Extract the (X, Y) coordinate from the center of the cell holding the provided text.  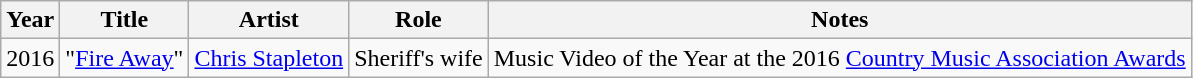
Title (124, 20)
"Fire Away" (124, 58)
Notes (840, 20)
Chris Stapleton (269, 58)
Music Video of the Year at the 2016 Country Music Association Awards (840, 58)
Year (30, 20)
Sheriff's wife (419, 58)
Role (419, 20)
Artist (269, 20)
2016 (30, 58)
